Capture the cell that displays the provided text and extract its [x, y] central coordinate. 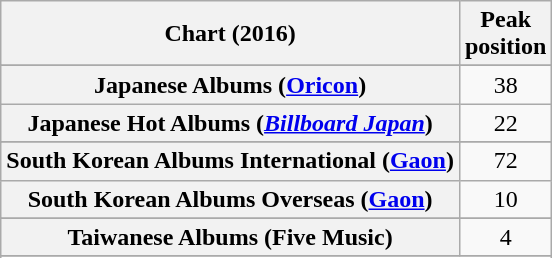
Peak position [505, 34]
South Korean Albums Overseas (Gaon) [230, 199]
4 [505, 237]
South Korean Albums International (Gaon) [230, 161]
22 [505, 123]
Japanese Albums (Oricon) [230, 85]
10 [505, 199]
Japanese Hot Albums (Billboard Japan) [230, 123]
72 [505, 161]
38 [505, 85]
Chart (2016) [230, 34]
Taiwanese Albums (Five Music) [230, 237]
